Search for the cell housing the specified text and yield its [x, y] center coordinate. 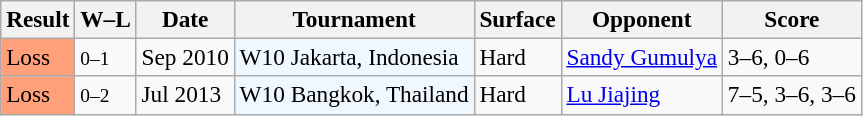
Opponent [642, 19]
Tournament [354, 19]
Lu Jiajing [642, 95]
Score [792, 19]
Sandy Gumulya [642, 57]
7–5, 3–6, 3–6 [792, 95]
W10 Bangkok, Thailand [354, 95]
3–6, 0–6 [792, 57]
0–1 [106, 57]
W10 Jakarta, Indonesia [354, 57]
Surface [518, 19]
Sep 2010 [185, 57]
Result [38, 19]
W–L [106, 19]
Date [185, 19]
0–2 [106, 95]
Jul 2013 [185, 95]
